Identify which cell holds the provided text, then report its (X, Y) central coordinate. 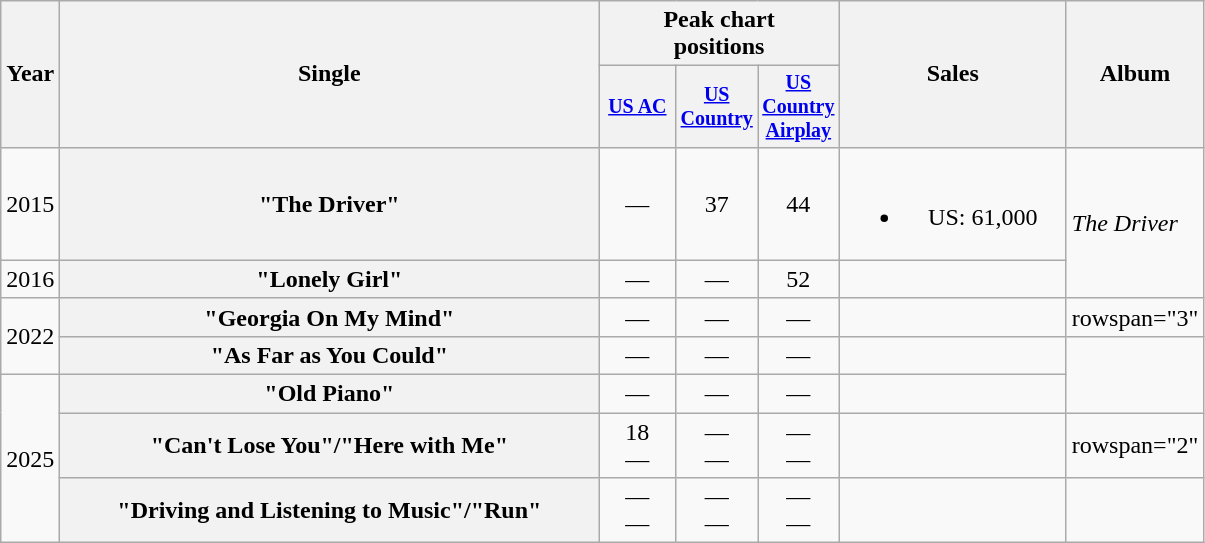
"Driving and Listening to Music"/"Run" (330, 510)
The Driver (1135, 222)
rowspan="3" (1135, 317)
52 (799, 279)
"Georgia On My Mind" (330, 317)
US AC (638, 106)
"The Driver" (330, 204)
Album (1135, 74)
2016 (30, 279)
"Lonely Girl" (330, 279)
Year (30, 74)
Peak chartpositions (719, 34)
US Country (717, 106)
US Country Airplay (799, 106)
US: 61,000 (952, 204)
Single (330, 74)
2015 (30, 204)
2025 (30, 459)
Sales (952, 74)
"Can't Lose You"/"Here with Me" (330, 446)
37 (717, 204)
2022 (30, 336)
rowspan="2" (1135, 446)
"As Far as You Could" (330, 355)
44 (799, 204)
18— (638, 446)
"Old Piano" (330, 394)
